Identify which cell holds the provided text, then report its (x, y) central coordinate. 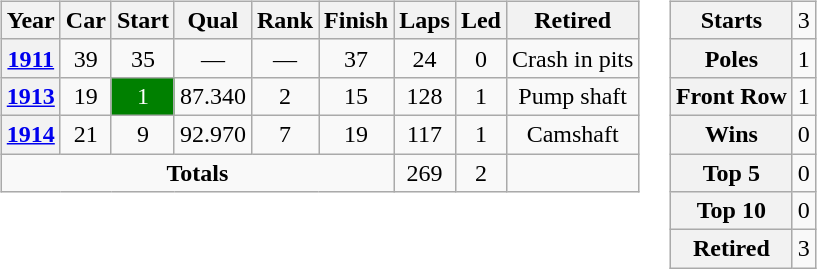
Pump shaft (572, 96)
Wins (731, 134)
7 (284, 134)
Poles (731, 58)
35 (142, 58)
15 (356, 96)
24 (425, 58)
1913 (30, 96)
Top 5 (731, 173)
Finish (356, 20)
Rank (284, 20)
Start (142, 20)
1914 (30, 134)
Qual (212, 20)
Front Row (731, 96)
21 (86, 134)
117 (425, 134)
128 (425, 96)
Car (86, 20)
Led (480, 20)
9 (142, 134)
Totals (197, 173)
269 (425, 173)
39 (86, 58)
Year (30, 20)
Top 10 (731, 211)
Camshaft (572, 134)
Crash in pits (572, 58)
Starts (731, 20)
87.340 (212, 96)
92.970 (212, 134)
37 (356, 58)
1911 (30, 58)
Laps (425, 20)
